Identify which cell holds the provided text, then report its (x, y) central coordinate. 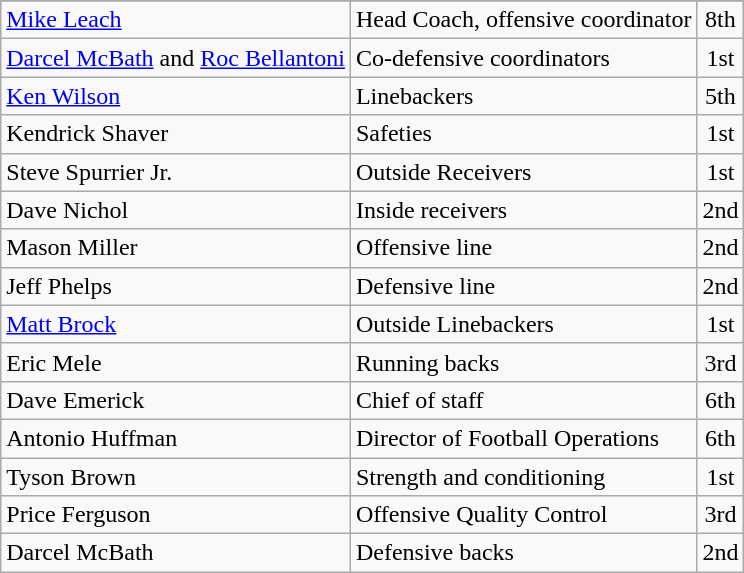
Kendrick Shaver (176, 134)
Strength and conditioning (523, 477)
Defensive line (523, 286)
Running backs (523, 362)
Outside Linebackers (523, 324)
Steve Spurrier Jr. (176, 172)
Antonio Huffman (176, 438)
Jeff Phelps (176, 286)
Tyson Brown (176, 477)
Price Ferguson (176, 515)
Eric Mele (176, 362)
Linebackers (523, 96)
Darcel McBath and Roc Bellantoni (176, 58)
Matt Brock (176, 324)
5th (720, 96)
Chief of staff (523, 400)
Mike Leach (176, 20)
8th (720, 20)
Offensive line (523, 248)
Dave Nichol (176, 210)
Outside Receivers (523, 172)
Ken Wilson (176, 96)
Co-defensive coordinators (523, 58)
Head Coach, offensive coordinator (523, 20)
Director of Football Operations (523, 438)
Offensive Quality Control (523, 515)
Inside receivers (523, 210)
Darcel McBath (176, 553)
Dave Emerick (176, 400)
Safeties (523, 134)
Defensive backs (523, 553)
Mason Miller (176, 248)
